Locate the cell with the specified text and output its (x, y) center coordinate. 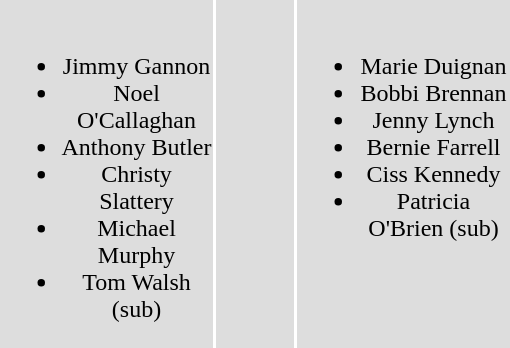
Marie DuignanBobbi BrennanJenny LynchBernie FarrellCiss KennedyPatricia O'Brien (sub) (404, 174)
Jimmy GannonNoel O'CallaghanAnthony ButlerChristy SlatteryMichael MurphyTom Walsh (sub) (106, 174)
